Locate the cell with the specified text and output its (x, y) center coordinate. 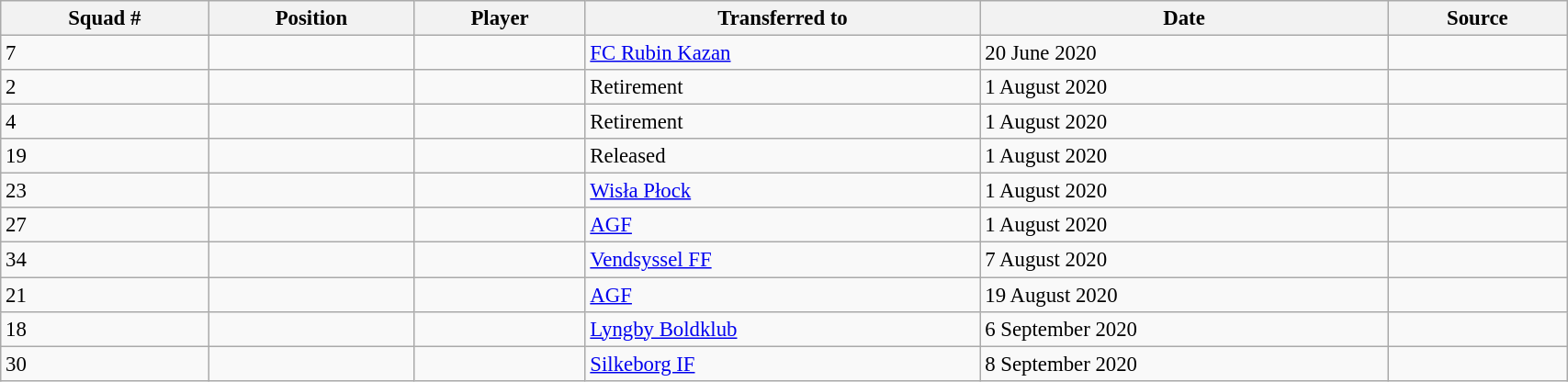
27 (105, 225)
23 (105, 191)
18 (105, 329)
6 September 2020 (1184, 329)
30 (105, 364)
Wisła Płock (783, 191)
Player (500, 18)
Date (1184, 18)
Released (783, 156)
Vendsyssel FF (783, 260)
34 (105, 260)
FC Rubin Kazan (783, 53)
Lyngby Boldklub (783, 329)
Squad # (105, 18)
Position (311, 18)
21 (105, 295)
Silkeborg IF (783, 364)
4 (105, 122)
7 August 2020 (1184, 260)
19 August 2020 (1184, 295)
7 (105, 53)
20 June 2020 (1184, 53)
Transferred to (783, 18)
8 September 2020 (1184, 364)
Source (1477, 18)
2 (105, 87)
19 (105, 156)
